Identify which cell holds the provided text, then report its (x, y) central coordinate. 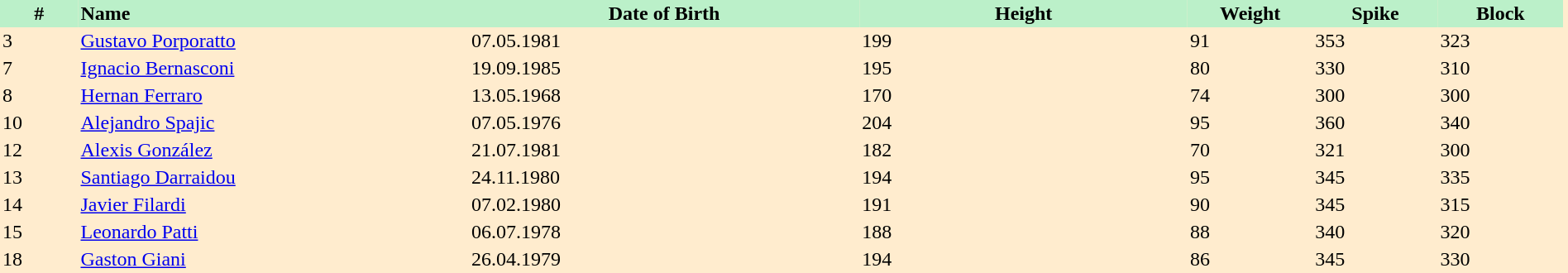
195 (1024, 68)
07.05.1976 (664, 122)
8 (39, 96)
24.11.1980 (664, 177)
Weight (1250, 13)
Alexis González (273, 151)
Gaston Giani (273, 260)
Santiago Darraidou (273, 177)
15 (39, 232)
170 (1024, 96)
315 (1500, 205)
191 (1024, 205)
182 (1024, 151)
Height (1024, 13)
13 (39, 177)
86 (1250, 260)
# (39, 13)
13.05.1968 (664, 96)
Hernan Ferraro (273, 96)
7 (39, 68)
Leonardo Patti (273, 232)
74 (1250, 96)
204 (1024, 122)
Ignacio Bernasconi (273, 68)
Alejandro Spajic (273, 122)
06.07.1978 (664, 232)
188 (1024, 232)
80 (1250, 68)
70 (1250, 151)
14 (39, 205)
Block (1500, 13)
19.09.1985 (664, 68)
10 (39, 122)
Spike (1374, 13)
18 (39, 260)
3 (39, 41)
321 (1374, 151)
Gustavo Porporatto (273, 41)
335 (1500, 177)
320 (1500, 232)
360 (1374, 122)
199 (1024, 41)
323 (1500, 41)
07.05.1981 (664, 41)
88 (1250, 232)
Javier Filardi (273, 205)
26.04.1979 (664, 260)
Date of Birth (664, 13)
90 (1250, 205)
91 (1250, 41)
21.07.1981 (664, 151)
Name (273, 13)
353 (1374, 41)
310 (1500, 68)
07.02.1980 (664, 205)
12 (39, 151)
